Return (X, Y) of the center of cell containing provided text 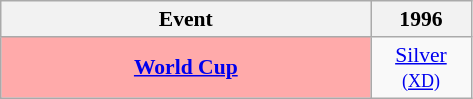
1996 (421, 19)
Event (186, 19)
World Cup (186, 68)
Silver (XD) (421, 68)
